Locate the cell with the specified text and output its [x, y] center coordinate. 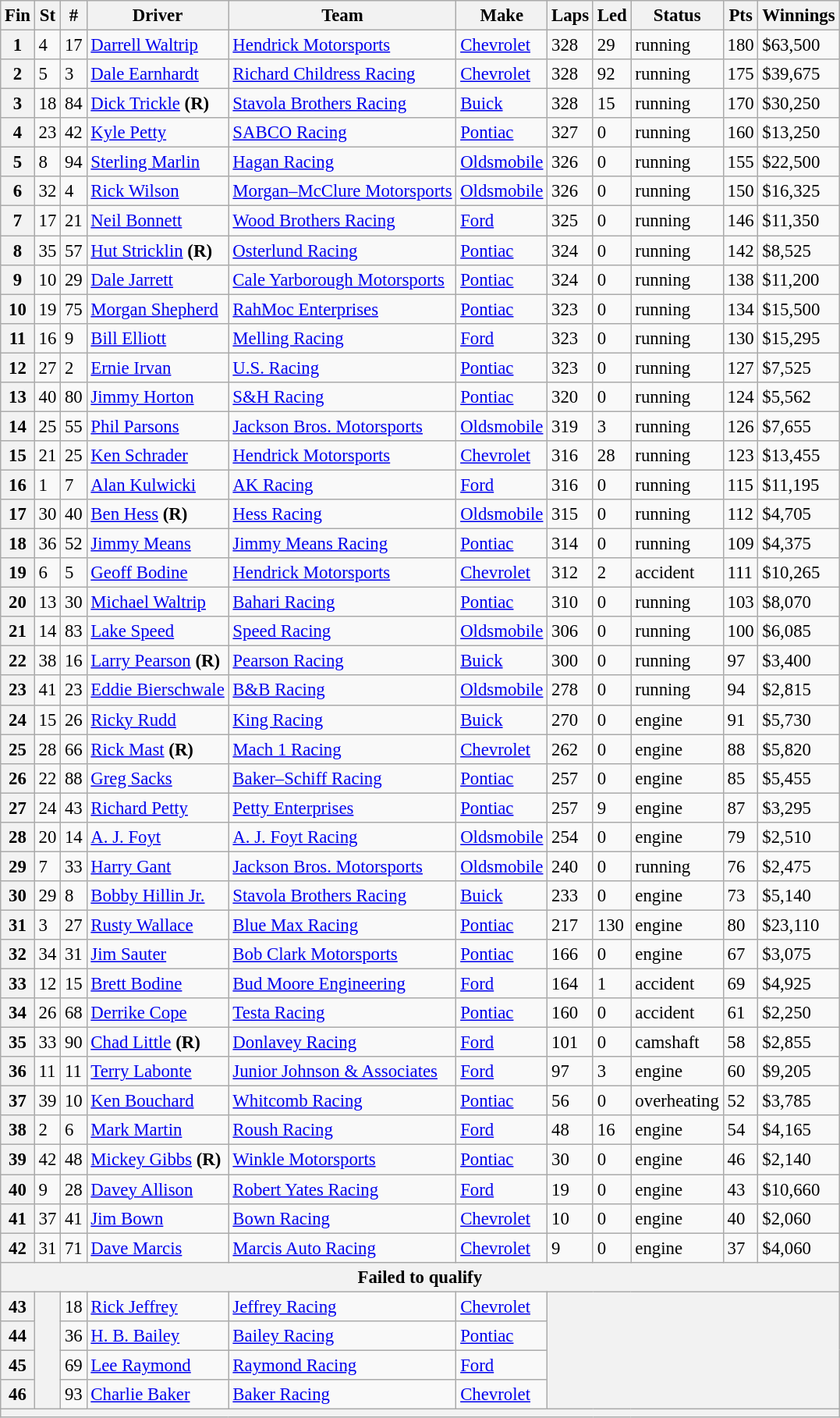
A. J. Foyt Racing [342, 837]
262 [571, 749]
Petty Enterprises [342, 808]
RahMoc Enterprises [342, 309]
Morgan–McClure Motorsports [342, 191]
67 [741, 954]
306 [571, 631]
Hut Stricklin (R) [158, 251]
Darrell Waltrip [158, 45]
Pearson Racing [342, 661]
SABCO Racing [342, 133]
55 [73, 426]
Richard Petty [158, 808]
Driver [158, 16]
Wood Brothers Racing [342, 221]
142 [741, 251]
$3,295 [799, 808]
103 [741, 602]
Osterlund Racing [342, 251]
Dave Marcis [158, 1248]
Jim Sauter [158, 954]
$23,110 [799, 925]
camshaft [677, 1043]
$15,500 [799, 309]
66 [73, 749]
Bob Clark Motorsports [342, 954]
Bailey Racing [342, 1336]
$4,925 [799, 984]
85 [741, 778]
Richard Childress Racing [342, 74]
175 [741, 74]
$5,820 [799, 749]
$2,250 [799, 1013]
79 [741, 837]
Sterling Marlin [158, 162]
Junior Johnson & Associates [342, 1071]
Rick Jeffrey [158, 1306]
$7,655 [799, 426]
Mickey Gibbs (R) [158, 1160]
300 [571, 661]
146 [741, 221]
$2,060 [799, 1218]
83 [73, 631]
111 [741, 573]
Harry Gant [158, 866]
$6,085 [799, 631]
92 [611, 74]
Kyle Petty [158, 133]
Bahari Racing [342, 602]
Michael Waltrip [158, 602]
233 [571, 896]
Rusty Wallace [158, 925]
101 [571, 1043]
Jimmy Horton [158, 397]
319 [571, 426]
Dale Earnhardt [158, 74]
$7,525 [799, 368]
150 [741, 191]
Jeffrey Racing [342, 1306]
U.S. Racing [342, 368]
$2,815 [799, 691]
124 [741, 397]
45 [18, 1365]
Roush Racing [342, 1131]
320 [571, 397]
Melling Racing [342, 338]
$5,730 [799, 720]
57 [73, 251]
$5,140 [799, 896]
76 [741, 866]
Winnings [799, 16]
$9,205 [799, 1071]
123 [741, 456]
$8,070 [799, 602]
312 [571, 573]
71 [73, 1248]
Baker Racing [342, 1395]
$4,165 [799, 1131]
$15,295 [799, 338]
$22,500 [799, 162]
Status [677, 16]
overheating [677, 1101]
Bown Racing [342, 1218]
Terry Labonte [158, 1071]
$4,060 [799, 1248]
$3,075 [799, 954]
93 [73, 1395]
$2,140 [799, 1160]
$2,510 [799, 837]
155 [741, 162]
Mach 1 Racing [342, 749]
Morgan Shepherd [158, 309]
# [73, 16]
270 [571, 720]
109 [741, 544]
King Racing [342, 720]
Ernie Irvan [158, 368]
S&H Racing [342, 397]
Led [611, 16]
170 [741, 104]
Laps [571, 16]
$16,325 [799, 191]
90 [73, 1043]
56 [571, 1101]
Rick Mast (R) [158, 749]
Pts [741, 16]
B&B Racing [342, 691]
Blue Max Racing [342, 925]
134 [741, 309]
Ricky Rudd [158, 720]
240 [571, 866]
Lake Speed [158, 631]
Jimmy Means [158, 544]
315 [571, 514]
75 [73, 309]
Dick Trickle (R) [158, 104]
310 [571, 602]
$13,250 [799, 133]
$3,400 [799, 661]
Raymond Racing [342, 1365]
$5,562 [799, 397]
AK Racing [342, 485]
Hagan Racing [342, 162]
Ken Bouchard [158, 1101]
84 [73, 104]
61 [741, 1013]
91 [741, 720]
254 [571, 837]
325 [571, 221]
68 [73, 1013]
Jim Bown [158, 1218]
$10,660 [799, 1189]
217 [571, 925]
Rick Wilson [158, 191]
$4,375 [799, 544]
Robert Yates Racing [342, 1189]
Lee Raymond [158, 1365]
Marcis Auto Racing [342, 1248]
164 [571, 984]
$11,350 [799, 221]
73 [741, 896]
Jimmy Means Racing [342, 544]
Bud Moore Engineering [342, 984]
87 [741, 808]
58 [741, 1043]
44 [18, 1336]
Eddie Bierschwale [158, 691]
127 [741, 368]
H. B. Bailey [158, 1336]
314 [571, 544]
180 [741, 45]
$30,250 [799, 104]
Hess Racing [342, 514]
Davey Allison [158, 1189]
Bill Elliott [158, 338]
Phil Parsons [158, 426]
Cale Yarborough Motorsports [342, 279]
Failed to qualify [420, 1277]
Derrike Cope [158, 1013]
$3,785 [799, 1101]
Team [342, 16]
Dale Jarrett [158, 279]
$8,525 [799, 251]
$10,265 [799, 573]
St [47, 16]
Greg Sacks [158, 778]
$5,455 [799, 778]
Testa Racing [342, 1013]
Brett Bodine [158, 984]
100 [741, 631]
Neil Bonnett [158, 221]
138 [741, 279]
$2,475 [799, 866]
Geoff Bodine [158, 573]
$11,200 [799, 279]
115 [741, 485]
Whitcomb Racing [342, 1101]
Alan Kulwicki [158, 485]
Ben Hess (R) [158, 514]
Mark Martin [158, 1131]
112 [741, 514]
54 [741, 1131]
A. J. Foyt [158, 837]
60 [741, 1071]
166 [571, 954]
Winkle Motorsports [342, 1160]
278 [571, 691]
126 [741, 426]
$13,455 [799, 456]
Make [502, 16]
$4,705 [799, 514]
$2,855 [799, 1043]
Chad Little (R) [158, 1043]
Ken Schrader [158, 456]
Larry Pearson (R) [158, 661]
$11,195 [799, 485]
Bobby Hillin Jr. [158, 896]
Charlie Baker [158, 1395]
$63,500 [799, 45]
327 [571, 133]
Donlavey Racing [342, 1043]
$39,675 [799, 74]
Baker–Schiff Racing [342, 778]
Fin [18, 16]
Speed Racing [342, 631]
